Pinpoint the cell where the given text exists, returning its [x, y] midpoint coordinate. 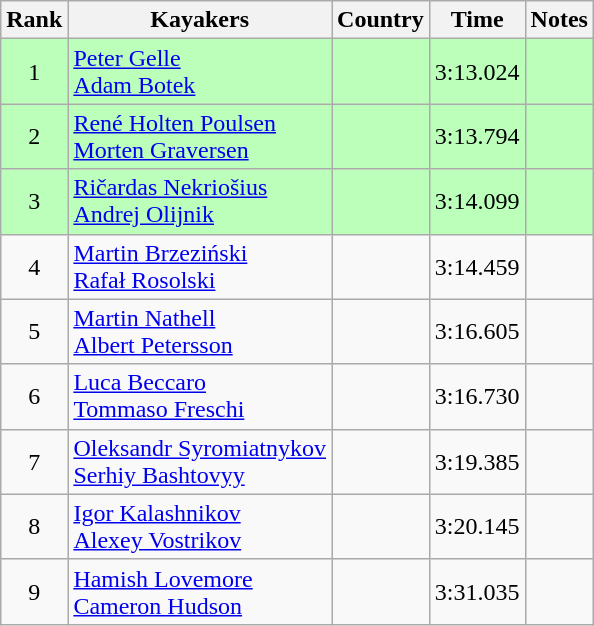
Hamish LovemoreCameron Hudson [200, 592]
8 [34, 526]
Oleksandr SyromiatnykovSerhiy Bashtovyy [200, 462]
3:16.605 [477, 332]
René Holten PoulsenMorten Graversen [200, 136]
3:20.145 [477, 526]
3 [34, 202]
Country [381, 20]
Igor KalashnikovAlexey Vostrikov [200, 526]
Time [477, 20]
3:13.024 [477, 72]
Rank [34, 20]
7 [34, 462]
5 [34, 332]
Martin NathellAlbert Petersson [200, 332]
4 [34, 266]
Peter GelleAdam Botek [200, 72]
3:14.459 [477, 266]
3:14.099 [477, 202]
Kayakers [200, 20]
Luca BeccaroTommaso Freschi [200, 396]
Notes [559, 20]
3:31.035 [477, 592]
3:19.385 [477, 462]
Martin BrzezińskiRafał Rosolski [200, 266]
3:16.730 [477, 396]
Ričardas NekriošiusAndrej Olijnik [200, 202]
2 [34, 136]
9 [34, 592]
1 [34, 72]
3:13.794 [477, 136]
6 [34, 396]
